Determine the [x, y] coordinate at the center of the cell enclosing the given text.  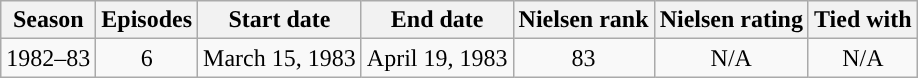
6 [147, 58]
1982–83 [48, 58]
Start date [280, 20]
Nielsen rating [731, 20]
Tied with [862, 20]
March 15, 1983 [280, 58]
83 [584, 58]
End date [437, 20]
Season [48, 20]
Episodes [147, 20]
April 19, 1983 [437, 58]
Nielsen rank [584, 20]
